Capture the cell that displays the provided text and extract its (x, y) central coordinate. 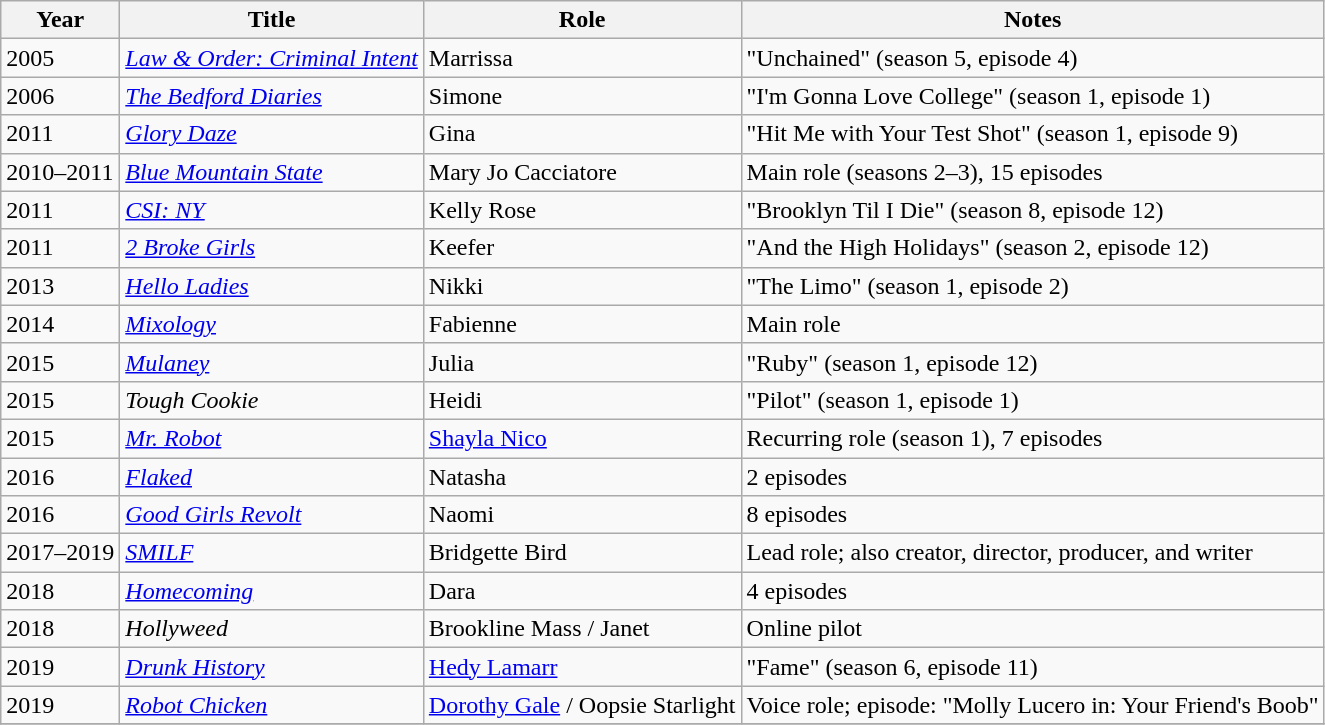
4 episodes (1032, 591)
Drunk History (272, 667)
Title (272, 20)
Glory Daze (272, 134)
"Hit Me with Your Test Shot" (season 1, episode 9) (1032, 134)
2017–2019 (60, 553)
SMILF (272, 553)
Gina (582, 134)
Julia (582, 362)
2014 (60, 324)
Recurring role (season 1), 7 episodes (1032, 438)
2006 (60, 96)
"And the High Holidays" (season 2, episode 12) (1032, 248)
Nikki (582, 286)
Tough Cookie (272, 400)
"Pilot" (season 1, episode 1) (1032, 400)
"Ruby" (season 1, episode 12) (1032, 362)
"Brooklyn Til I Die" (season 8, episode 12) (1032, 210)
Natasha (582, 477)
Voice role; episode: "Molly Lucero in: Your Friend's Boob" (1032, 705)
Year (60, 20)
"The Limo" (season 1, episode 2) (1032, 286)
Fabienne (582, 324)
"Unchained" (season 5, episode 4) (1032, 58)
The Bedford Diaries (272, 96)
Online pilot (1032, 629)
2 Broke Girls (272, 248)
Flaked (272, 477)
Mulaney (272, 362)
Kelly Rose (582, 210)
Bridgette Bird (582, 553)
Naomi (582, 515)
2 episodes (1032, 477)
Role (582, 20)
Notes (1032, 20)
2005 (60, 58)
Marrissa (582, 58)
8 episodes (1032, 515)
"I'm Gonna Love College" (season 1, episode 1) (1032, 96)
Mary Jo Cacciatore (582, 172)
Main role (1032, 324)
Mr. Robot (272, 438)
Hello Ladies (272, 286)
Dara (582, 591)
2010–2011 (60, 172)
Heidi (582, 400)
Keefer (582, 248)
Blue Mountain State (272, 172)
Lead role; also creator, director, producer, and writer (1032, 553)
Simone (582, 96)
Dorothy Gale / Oopsie Starlight (582, 705)
Robot Chicken (272, 705)
Brookline Mass / Janet (582, 629)
Hedy Lamarr (582, 667)
Good Girls Revolt (272, 515)
Homecoming (272, 591)
Main role (seasons 2–3), 15 episodes (1032, 172)
CSI: NY (272, 210)
Law & Order: Criminal Intent (272, 58)
2013 (60, 286)
"Fame" (season 6, episode 11) (1032, 667)
Hollyweed (272, 629)
Mixology (272, 324)
Shayla Nico (582, 438)
